Capture the cell that displays the provided text and extract its (x, y) central coordinate. 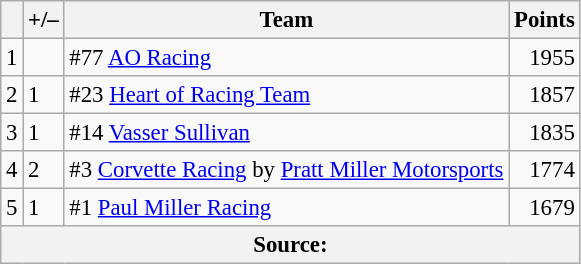
#14 Vasser Sullivan (286, 133)
Source: (290, 245)
1774 (544, 170)
4 (12, 170)
#23 Heart of Racing Team (286, 95)
1835 (544, 133)
Team (286, 20)
#1 Paul Miller Racing (286, 208)
1955 (544, 58)
1857 (544, 95)
Points (544, 20)
+/– (44, 20)
#3 Corvette Racing by Pratt Miller Motorsports (286, 170)
5 (12, 208)
3 (12, 133)
#77 AO Racing (286, 58)
1679 (544, 208)
